Output the (X, Y) coordinate of the center of the cell containing the given text.  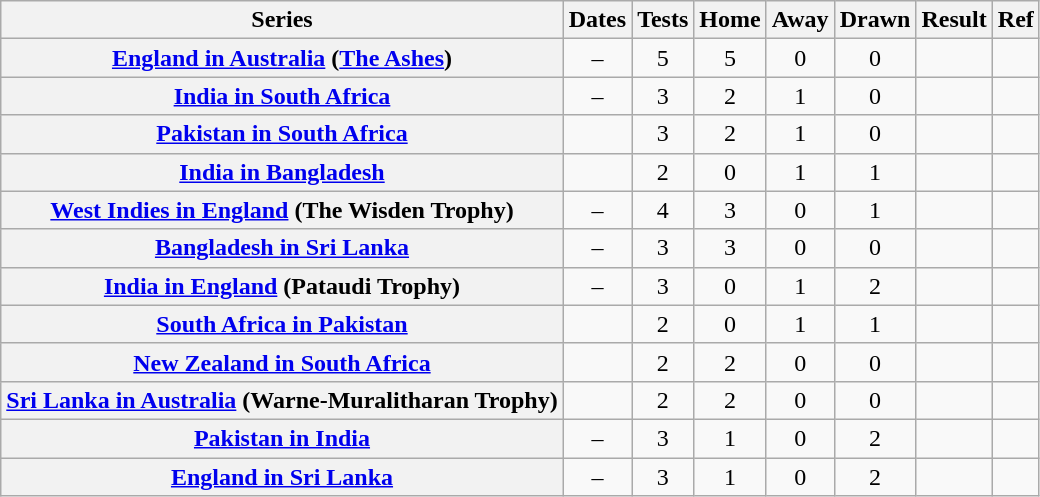
Pakistan in South Africa (282, 134)
Result (954, 20)
India in Bangladesh (282, 172)
Home (730, 20)
New Zealand in South Africa (282, 362)
West Indies in England (The Wisden Trophy) (282, 210)
Dates (597, 20)
Ref (1016, 20)
Tests (663, 20)
Sri Lanka in Australia (Warne-Muralitharan Trophy) (282, 400)
Away (800, 20)
Series (282, 20)
India in South Africa (282, 96)
England in Sri Lanka (282, 477)
Bangladesh in Sri Lanka (282, 248)
4 (663, 210)
Pakistan in India (282, 438)
England in Australia (The Ashes) (282, 58)
Drawn (875, 20)
India in England (Pataudi Trophy) (282, 286)
South Africa in Pakistan (282, 324)
